Locate the cell with the specified text and output its [X, Y] center coordinate. 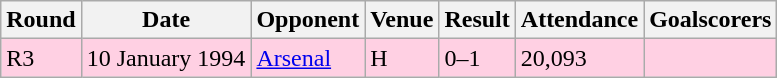
Date [166, 20]
Result [477, 20]
0–1 [477, 58]
Opponent [308, 20]
10 January 1994 [166, 58]
Venue [402, 20]
Attendance [579, 20]
H [402, 58]
R3 [41, 58]
Arsenal [308, 58]
20,093 [579, 58]
Round [41, 20]
Goalscorers [710, 20]
